Extract the (X, Y) coordinate from the center of the cell holding the provided text.  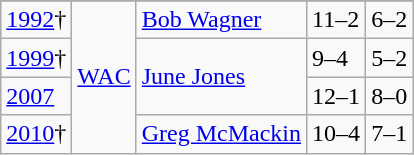
12–1 (336, 96)
Greg McMackin (221, 134)
8–0 (390, 96)
2010† (36, 134)
June Jones (221, 77)
5–2 (390, 58)
1999† (36, 58)
WAC (104, 77)
11–2 (336, 20)
7–1 (390, 134)
2007 (36, 96)
1992† (36, 20)
10–4 (336, 134)
6–2 (390, 20)
9–4 (336, 58)
Bob Wagner (221, 20)
